Identify which cell holds the provided text, then report its [x, y] central coordinate. 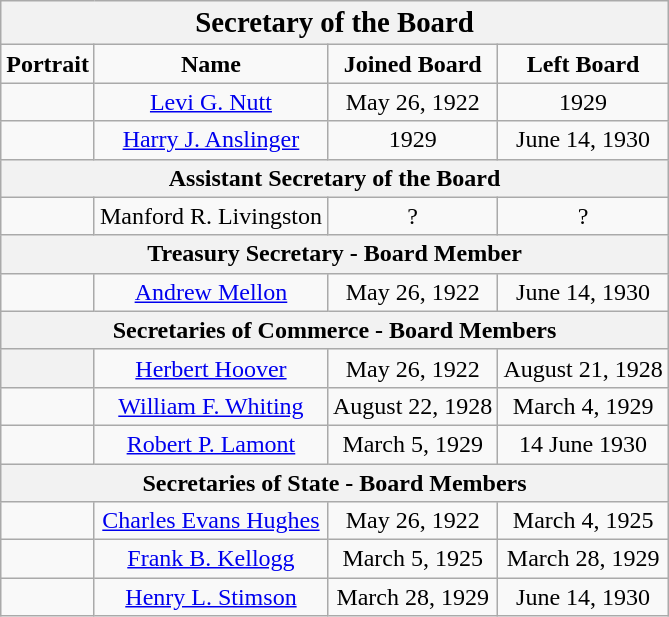
Herbert Hoover [210, 368]
Left Board [583, 64]
March 5, 1929 [412, 444]
Harry J. Anslinger [210, 140]
Joined Board [412, 64]
Robert P. Lamont [210, 444]
Secretaries of State - Board Members [335, 483]
March 4, 1929 [583, 406]
March 5, 1925 [412, 559]
August 21, 1928 [583, 368]
Manford R. Livingston [210, 216]
Name [210, 64]
Andrew Mellon [210, 292]
Secretary of the Board [335, 23]
Portrait [48, 64]
14 June 1930 [583, 444]
Charles Evans Hughes [210, 521]
Treasury Secretary - Board Member [335, 254]
William F. Whiting [210, 406]
Assistant Secretary of the Board [335, 178]
Frank B. Kellogg [210, 559]
Secretaries of Commerce - Board Members [335, 330]
Henry L. Stimson [210, 597]
March 4, 1925 [583, 521]
August 22, 1928 [412, 406]
Levi G. Nutt [210, 102]
